For the text-containing cell, return its midpoint in (X, Y) coordinate format. 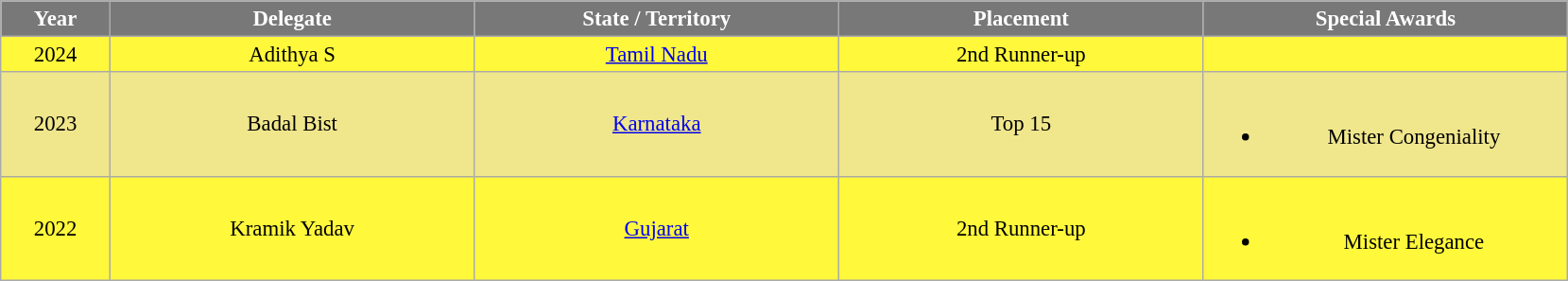
Placement (1022, 19)
Mister Congeniality (1386, 124)
Special Awards (1386, 19)
2024 (56, 55)
State / Territory (657, 19)
Delegate (292, 19)
Year (56, 19)
Karnataka (657, 124)
Adithya S (292, 55)
2022 (56, 228)
Kramik Yadav (292, 228)
2023 (56, 124)
Top 15 (1022, 124)
Badal Bist (292, 124)
Mister Elegance (1386, 228)
Tamil Nadu (657, 55)
Gujarat (657, 228)
